Return the (X, Y) coordinate for the center point of the cell that contains the specified text.  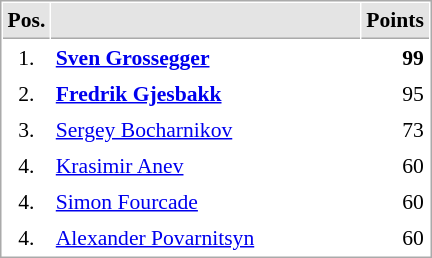
2. (26, 93)
1. (26, 57)
73 (396, 129)
Alexander Povarnitsyn (206, 237)
Fredrik Gjesbakk (206, 93)
Sergey Bocharnikov (206, 129)
Krasimir Anev (206, 165)
Simon Fourcade (206, 201)
3. (26, 129)
Sven Grossegger (206, 57)
95 (396, 93)
Points (396, 21)
99 (396, 57)
Pos. (26, 21)
